Identify which cell holds the provided text, then report its (x, y) central coordinate. 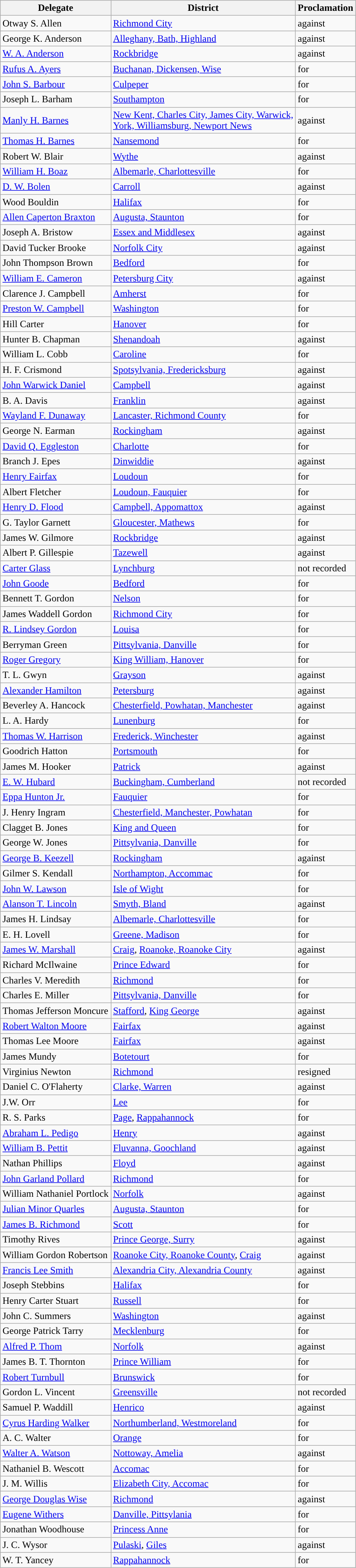
Henry (203, 1133)
H. F. Crismond (55, 370)
Petersburg (203, 690)
Joseph Stebbins (55, 1285)
Charlotte (203, 446)
Wood Bouldin (55, 202)
Caroline (203, 354)
Samuel P. Waddill (55, 1407)
Isle of Wight (203, 888)
James B. Richmond (55, 1224)
Cyrus Harding Walker (55, 1423)
Page, Rappahannock (203, 1117)
Nathan Phillips (55, 1163)
Buckingham, Cumberland (203, 782)
Alexandria City, Alexandria County (203, 1270)
Shenandoah (203, 339)
Campbell, Appomattox (203, 507)
David Q. Eggleston (55, 446)
Rufus A. Ayers (55, 69)
Culpeper (203, 84)
Loudoun, Fauquier (203, 492)
Mecklenburg (203, 1331)
George K. Anderson (55, 38)
Otway S. Allen (55, 23)
Gordon L. Vincent (55, 1392)
Princess Anne (203, 1530)
Essex and Middlesex (203, 233)
J. M. Willis (55, 1484)
R. S. Parks (55, 1117)
Craig, Roanoke, Roanoke City (203, 950)
Alexander Hamilton (55, 690)
Norfolk City (203, 248)
Campbell (203, 385)
Hunter B. Chapman (55, 339)
Charles V. Meredith (55, 980)
William H. Boaz (55, 171)
Abraham L. Pedigo (55, 1133)
Northampton, Accommac (203, 873)
James Waddell Gordon (55, 614)
George Patrick Tarry (55, 1331)
Charles E. Miller (55, 995)
Berryman Green (55, 644)
Clarke, Warren (203, 1087)
Petersburg City (203, 278)
Nathaniel B. Wescott (55, 1469)
William L. Cobb (55, 354)
Botetourt (203, 1056)
Hill Carter (55, 324)
Danville, Pittsylania (203, 1514)
New Kent, Charles City, James City, Warwick,York, Williamsburg, Newport News (203, 120)
John Thompson Brown (55, 263)
T. L. Gwyn (55, 675)
Nansemond (203, 141)
Joseph A. Bristow (55, 233)
Scott (203, 1224)
William Nathaniel Portlock (55, 1194)
James W. Gilmore (55, 538)
R. Lindsey Gordon (55, 629)
Orange (203, 1438)
Henry Fairfax (55, 477)
Dinwiddie (203, 461)
J. C. Wysor (55, 1545)
Branch J. Epes (55, 461)
Walter A. Watson (55, 1453)
Portsmouth (203, 751)
John Warwick Daniel (55, 385)
Bennett T. Gordon (55, 599)
Alfred P. Thom (55, 1346)
Frederick, Winchester (203, 736)
J.W. Orr (55, 1102)
Thomas Jefferson Moncure (55, 1011)
Stafford, King George (203, 1011)
Daniel C. O'Flaherty (55, 1087)
Hanover (203, 324)
Gilmer S. Kendall (55, 873)
George N. Earman (55, 431)
Smyth, Bland (203, 904)
John Goode (55, 583)
Amherst (203, 293)
William E. Cameron (55, 278)
George Douglas Wise (55, 1499)
Carroll (203, 186)
William B. Pettit (55, 1148)
Francis Lee Smith (55, 1270)
John S. Barbour (55, 84)
Roanoke City, Roanoke County, Craig (203, 1255)
Alanson T. Lincoln (55, 904)
D. W. Bolen (55, 186)
Prince George, Surry (203, 1240)
W. A. Anderson (55, 54)
Greensville (203, 1392)
Timothy Rives (55, 1240)
Robert Walton Moore (55, 1026)
Buchanan, Dickensen, Wise (203, 69)
Accomac (203, 1469)
G. Taylor Garnett (55, 522)
Grayson (203, 675)
Proclamation (325, 8)
resigned (325, 1072)
Thomas Lee Moore (55, 1041)
Goodrich Hatton (55, 751)
E. W. Hubard (55, 782)
Clarence J. Campbell (55, 293)
Julian Minor Quarles (55, 1209)
Allen Caperton Braxton (55, 217)
Manly H. Barnes (55, 120)
John C. Summers (55, 1316)
Brunswick (203, 1377)
Greene, Madison (203, 935)
Beverley A. Hancock (55, 706)
John W. Lawson (55, 888)
A. C. Walter (55, 1438)
E. H. Lovell (55, 935)
Alleghany, Bath, Highland (203, 38)
Wythe (203, 156)
Robert Turnbull (55, 1377)
Henry Carter Stuart (55, 1301)
Clagget B. Jones (55, 827)
George B. Keezell (55, 858)
Virginius Newton (55, 1072)
Roger Gregory (55, 660)
Northumberland, Westmoreland (203, 1423)
Louisa (203, 629)
Lancaster, Richmond County (203, 415)
James Mundy (55, 1056)
J. Henry Ingram (55, 812)
Richard McIlwaine (55, 965)
L. A. Hardy (55, 721)
Fauquier (203, 797)
Southampton (203, 99)
King William, Hanover (203, 660)
Lunenburg (203, 721)
Gloucester, Mathews (203, 522)
Chesterfield, Manchester, Powhatan (203, 812)
Eugene Withers (55, 1514)
District (203, 8)
Patrick (203, 767)
Wayland F. Dunaway (55, 415)
Elizabeth City, Accomac (203, 1484)
Thomas W. Harrison (55, 736)
Albert P. Gillespie (55, 553)
Pulaski, Giles (203, 1545)
Prince Edward (203, 965)
James W. Marshall (55, 950)
Spotsylvania, Fredericksburg (203, 370)
Russell (203, 1301)
King and Queen (203, 827)
Rappahannock (203, 1560)
Thomas H. Barnes (55, 141)
Preston W. Campbell (55, 309)
James B. T. Thornton (55, 1362)
John Garland Pollard (55, 1178)
Eppa Hunton Jr. (55, 797)
Lynchburg (203, 568)
Prince William (203, 1362)
Floyd (203, 1163)
Delegate (55, 8)
Robert W. Blair (55, 156)
Lee (203, 1102)
Nelson (203, 599)
George W. Jones (55, 843)
Jonathan Woodhouse (55, 1530)
Joseph L. Barham (55, 99)
Henry D. Flood (55, 507)
Loudoun (203, 477)
Albert Fletcher (55, 492)
James M. Hooker (55, 767)
James H. Lindsay (55, 919)
Nottoway, Amelia (203, 1453)
William Gordon Robertson (55, 1255)
Tazewell (203, 553)
W. T. Yancey (55, 1560)
Carter Glass (55, 568)
Franklin (203, 400)
B. A. Davis (55, 400)
Chesterfield, Powhatan, Manchester (203, 706)
Henrico (203, 1407)
Fluvanna, Goochland (203, 1148)
David Tucker Brooke (55, 248)
